Capture the cell that displays the provided text and extract its (X, Y) central coordinate. 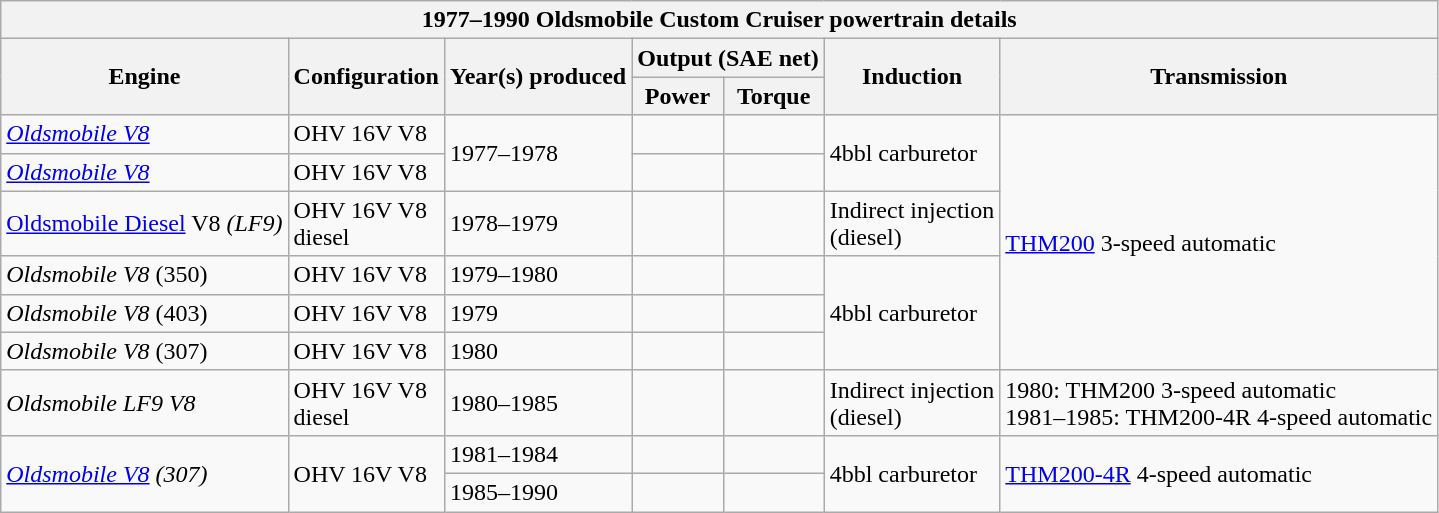
Oldsmobile LF9 V8 (144, 402)
1979–1980 (538, 275)
Oldsmobile V8 (403) (144, 313)
1980–1985 (538, 402)
Oldsmobile Diesel V8 (LF9) (144, 224)
1979 (538, 313)
Induction (912, 77)
1977–1978 (538, 153)
THM200 3-speed automatic (1219, 242)
1978–1979 (538, 224)
1981–1984 (538, 454)
Transmission (1219, 77)
Output (SAE net) (728, 58)
1980: THM200 3-speed automatic1981–1985: THM200-4R 4-speed automatic (1219, 402)
1977–1990 Oldsmobile Custom Cruiser powertrain details (720, 20)
Power (678, 96)
1980 (538, 351)
1985–1990 (538, 492)
Year(s) produced (538, 77)
Configuration (366, 77)
Engine (144, 77)
Torque (774, 96)
THM200-4R 4-speed automatic (1219, 473)
Oldsmobile V8 (350) (144, 275)
